Scan for the cell matching the given text and deliver its [X, Y] coordinate at center. 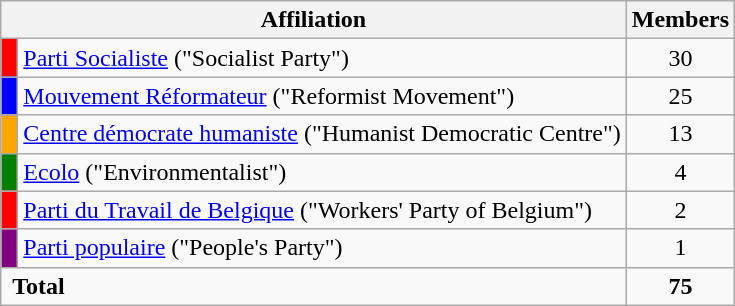
Parti Socialiste ("Socialist Party") [322, 58]
Parti du Travail de Belgique ("Workers' Party of Belgium") [322, 210]
Ecolo ("Environmentalist") [322, 172]
Affiliation [314, 20]
1 [680, 248]
Centre démocrate humaniste ("Humanist Democratic Centre") [322, 134]
Total [314, 286]
25 [680, 96]
13 [680, 134]
75 [680, 286]
Parti populaire ("People's Party") [322, 248]
4 [680, 172]
Members [680, 20]
30 [680, 58]
2 [680, 210]
Mouvement Réformateur ("Reformist Movement") [322, 96]
